For the text-containing cell, return its midpoint in (X, Y) coordinate format. 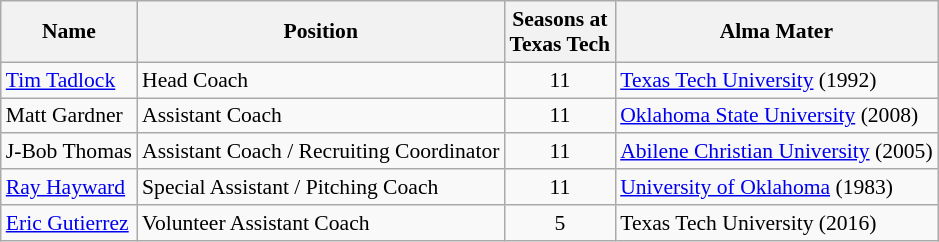
Assistant Coach / Recruiting Coordinator (320, 152)
Head Coach (320, 80)
Texas Tech University (2016) (776, 223)
Texas Tech University (1992) (776, 80)
Name (69, 32)
5 (560, 223)
J-Bob Thomas (69, 152)
Seasons atTexas Tech (560, 32)
Ray Hayward (69, 187)
Matt Gardner (69, 116)
Position (320, 32)
Eric Gutierrez (69, 223)
Oklahoma State University (2008) (776, 116)
Volunteer Assistant Coach (320, 223)
Abilene Christian University (2005) (776, 152)
University of Oklahoma (1983) (776, 187)
Tim Tadlock (69, 80)
Alma Mater (776, 32)
Special Assistant / Pitching Coach (320, 187)
Assistant Coach (320, 116)
